Scan for the cell matching the given text and deliver its (X, Y) coordinate at center. 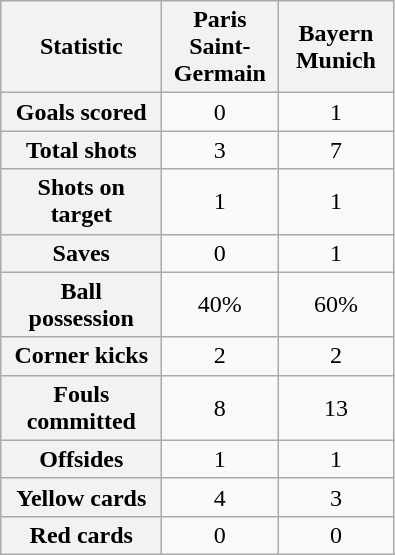
7 (336, 150)
Goals scored (82, 112)
Fouls committed (82, 408)
4 (220, 497)
Corner kicks (82, 356)
Red cards (82, 535)
Ball possession (82, 304)
Paris Saint-Germain (220, 47)
Bayern Munich (336, 47)
60% (336, 304)
Total shots (82, 150)
40% (220, 304)
Shots on target (82, 202)
Saves (82, 253)
8 (220, 408)
13 (336, 408)
Offsides (82, 459)
Statistic (82, 47)
Yellow cards (82, 497)
